Identify which cell holds the provided text, then report its [X, Y] central coordinate. 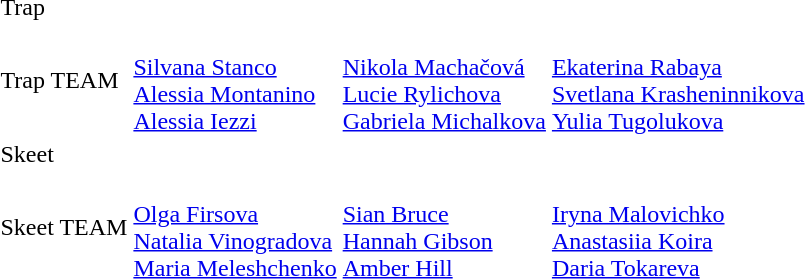
Silvana StancoAlessia MontaninoAlessia Iezzi [235, 80]
Nikola MachačováLucie RylichovaGabriela Michalkova [444, 80]
